Detect which cell encompasses the target text, then output its (x, y) center coordinate. 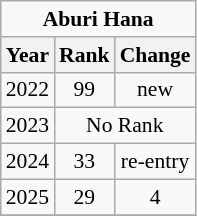
29 (84, 197)
99 (84, 90)
Aburi Hana (98, 19)
2023 (28, 126)
2022 (28, 90)
33 (84, 162)
2025 (28, 197)
new (156, 90)
Change (156, 55)
No Rank (124, 126)
Rank (84, 55)
2024 (28, 162)
4 (156, 197)
re-entry (156, 162)
Year (28, 55)
